Capture the cell that displays the provided text and extract its [x, y] central coordinate. 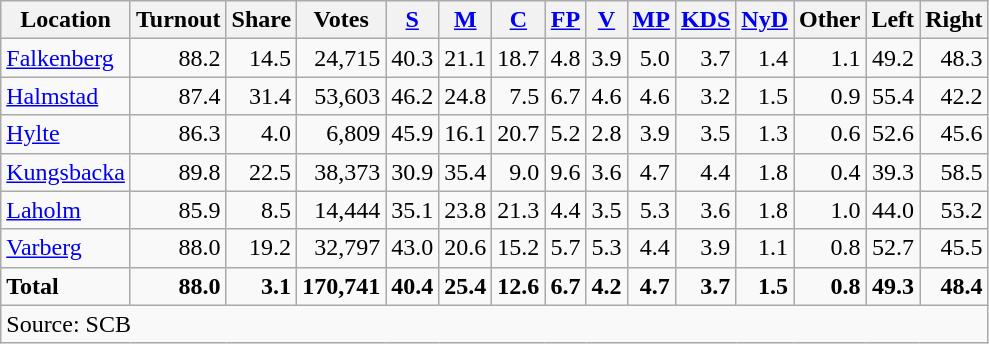
4.8 [566, 58]
9.6 [566, 172]
19.2 [262, 248]
Turnout [178, 20]
1.0 [830, 210]
49.2 [893, 58]
12.6 [518, 286]
22.5 [262, 172]
53.2 [954, 210]
88.2 [178, 58]
C [518, 20]
46.2 [412, 96]
Varberg [66, 248]
3.2 [705, 96]
0.4 [830, 172]
52.7 [893, 248]
43.0 [412, 248]
86.3 [178, 134]
24,715 [342, 58]
45.6 [954, 134]
24.8 [466, 96]
4.0 [262, 134]
3.1 [262, 286]
8.5 [262, 210]
52.6 [893, 134]
16.1 [466, 134]
1.3 [765, 134]
55.4 [893, 96]
39.3 [893, 172]
48.4 [954, 286]
44.0 [893, 210]
45.9 [412, 134]
23.8 [466, 210]
Kungsbacka [66, 172]
5.7 [566, 248]
9.0 [518, 172]
Halmstad [66, 96]
Share [262, 20]
170,741 [342, 286]
14,444 [342, 210]
Falkenberg [66, 58]
87.4 [178, 96]
14.5 [262, 58]
0.9 [830, 96]
18.7 [518, 58]
Right [954, 20]
NyD [765, 20]
40.3 [412, 58]
21.1 [466, 58]
5.0 [651, 58]
1.4 [765, 58]
20.6 [466, 248]
49.3 [893, 286]
V [606, 20]
45.5 [954, 248]
6,809 [342, 134]
Other [830, 20]
30.9 [412, 172]
89.8 [178, 172]
Location [66, 20]
25.4 [466, 286]
20.7 [518, 134]
Left [893, 20]
48.3 [954, 58]
85.9 [178, 210]
Source: SCB [494, 324]
MP [651, 20]
Total [66, 286]
5.2 [566, 134]
FP [566, 20]
Votes [342, 20]
35.1 [412, 210]
58.5 [954, 172]
15.2 [518, 248]
M [466, 20]
Laholm [66, 210]
4.2 [606, 286]
KDS [705, 20]
S [412, 20]
Hylte [66, 134]
32,797 [342, 248]
40.4 [412, 286]
31.4 [262, 96]
21.3 [518, 210]
53,603 [342, 96]
35.4 [466, 172]
38,373 [342, 172]
7.5 [518, 96]
2.8 [606, 134]
42.2 [954, 96]
0.6 [830, 134]
